Capture the cell that displays the provided text and extract its (x, y) central coordinate. 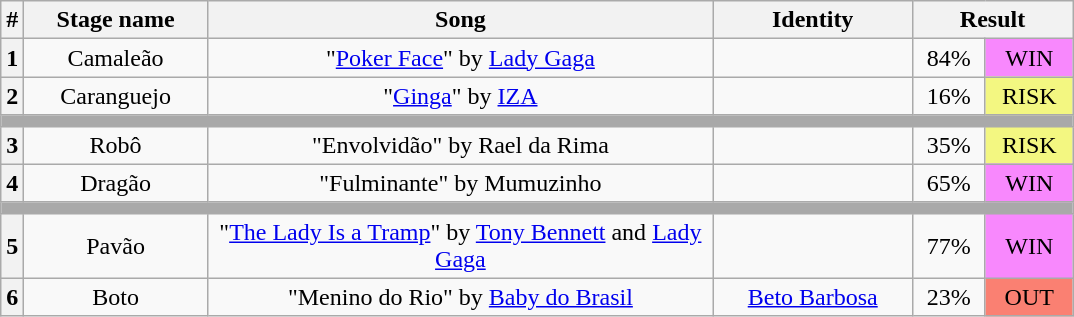
"Fulminante" by Mumuzinho (460, 183)
65% (948, 183)
16% (948, 96)
Identity (812, 20)
3 (12, 145)
77% (948, 246)
2 (12, 96)
Robô (116, 145)
"The Lady Is a Tramp" by Tony Bennett and Lady Gaga (460, 246)
"Envolvidão" by Rael da Rima (460, 145)
35% (948, 145)
Result (992, 20)
"Poker Face" by Lady Gaga (460, 58)
"Ginga" by IZA (460, 96)
# (12, 20)
6 (12, 297)
23% (948, 297)
"Menino do Rio" by Baby do Brasil (460, 297)
84% (948, 58)
Pavão (116, 246)
4 (12, 183)
Stage name (116, 20)
OUT (1029, 297)
1 (12, 58)
Dragão (116, 183)
Beto Barbosa (812, 297)
5 (12, 246)
Song (460, 20)
Boto (116, 297)
Camaleão (116, 58)
Caranguejo (116, 96)
